Extract the (x, y) coordinate from the center of the cell holding the provided text.  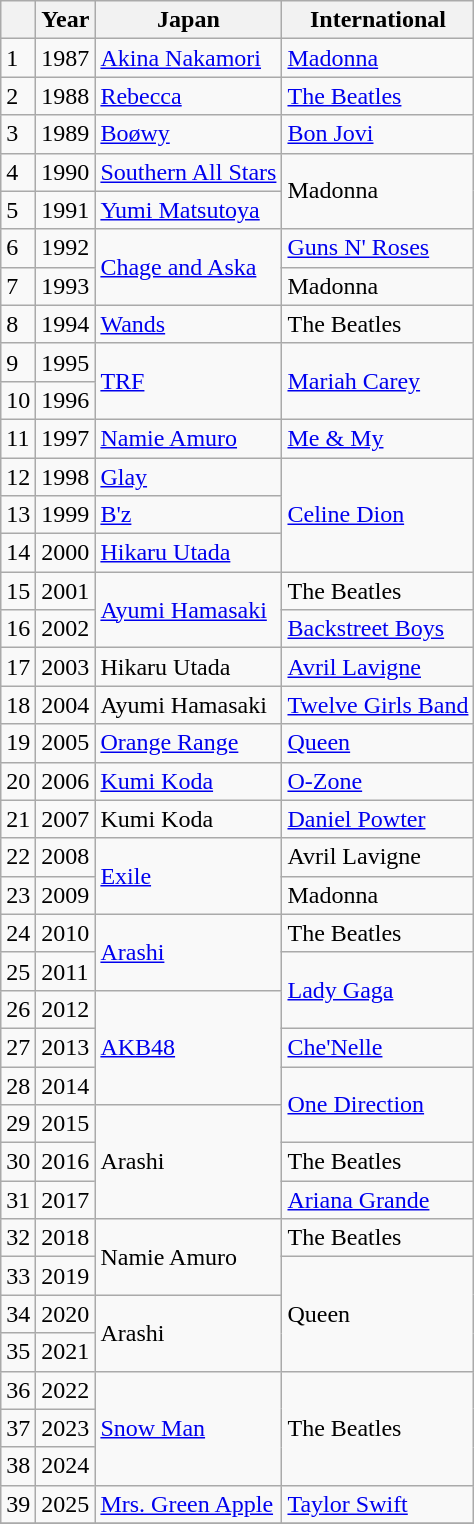
Che'Nelle (378, 1047)
AKB48 (188, 1047)
1994 (66, 324)
Ariana Grande (378, 1200)
39 (18, 1504)
2013 (66, 1047)
Taylor Swift (378, 1504)
17 (18, 667)
4 (18, 172)
13 (18, 515)
31 (18, 1200)
2006 (66, 781)
35 (18, 1352)
Snow Man (188, 1428)
International (378, 20)
34 (18, 1314)
2003 (66, 667)
2010 (66, 933)
3 (18, 134)
36 (18, 1390)
O-Zone (378, 781)
2 (18, 96)
2005 (66, 743)
12 (18, 477)
28 (18, 1085)
Backstreet Boys (378, 629)
2023 (66, 1428)
14 (18, 553)
1995 (66, 362)
1997 (66, 438)
2007 (66, 819)
2008 (66, 857)
1998 (66, 477)
Mariah Carey (378, 381)
1988 (66, 96)
Me & My (378, 438)
24 (18, 933)
Exile (188, 876)
1987 (66, 58)
32 (18, 1238)
2014 (66, 1085)
1990 (66, 172)
1991 (66, 210)
11 (18, 438)
2024 (66, 1466)
Bon Jovi (378, 134)
27 (18, 1047)
16 (18, 629)
29 (18, 1124)
15 (18, 591)
Yumi Matsutoya (188, 210)
2001 (66, 591)
TRF (188, 381)
1989 (66, 134)
2004 (66, 705)
B'z (188, 515)
1992 (66, 248)
2021 (66, 1352)
23 (18, 895)
33 (18, 1276)
Chage and Aska (188, 267)
21 (18, 819)
2009 (66, 895)
20 (18, 781)
8 (18, 324)
Southern All Stars (188, 172)
Celine Dion (378, 515)
2019 (66, 1276)
37 (18, 1428)
2017 (66, 1200)
10 (18, 400)
Wands (188, 324)
1996 (66, 400)
25 (18, 971)
Japan (188, 20)
2016 (66, 1162)
2000 (66, 553)
1999 (66, 515)
1 (18, 58)
38 (18, 1466)
2011 (66, 971)
26 (18, 1009)
Rebecca (188, 96)
1993 (66, 286)
2012 (66, 1009)
Lady Gaga (378, 990)
2022 (66, 1390)
19 (18, 743)
2018 (66, 1238)
2020 (66, 1314)
Boøwy (188, 134)
Akina Nakamori (188, 58)
2025 (66, 1504)
Glay (188, 477)
Mrs. Green Apple (188, 1504)
7 (18, 286)
5 (18, 210)
One Direction (378, 1104)
Daniel Powter (378, 819)
9 (18, 362)
Year (66, 20)
Twelve Girls Band (378, 705)
22 (18, 857)
6 (18, 248)
Orange Range (188, 743)
30 (18, 1162)
2015 (66, 1124)
18 (18, 705)
2002 (66, 629)
Guns N' Roses (378, 248)
